From the cell containing the given text, extract its center point as (x, y) coordinate. 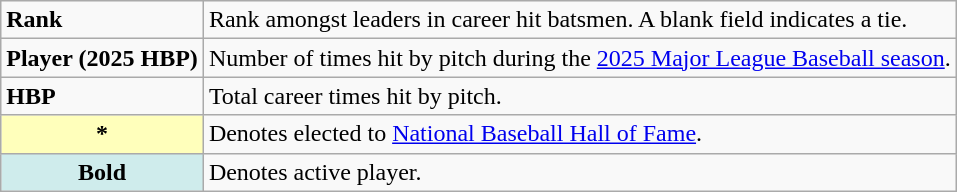
Number of times hit by pitch during the 2025 Major League Baseball season. (580, 58)
Rank (102, 20)
Total career times hit by pitch. (580, 96)
HBP (102, 96)
Denotes active player. (580, 172)
Player (2025 HBP) (102, 58)
Rank amongst leaders in career hit batsmen. A blank field indicates a tie. (580, 20)
Bold (102, 172)
* (102, 134)
Denotes elected to National Baseball Hall of Fame. (580, 134)
